Return (x, y) of the center of cell containing provided text 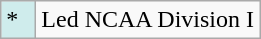
Led NCAA Division I (148, 20)
* (18, 20)
